Scan for the cell matching the given text and deliver its [x, y] coordinate at center. 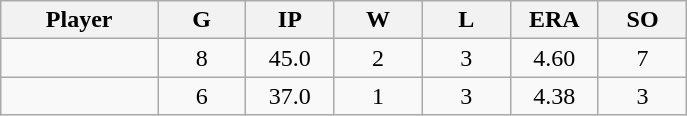
37.0 [290, 96]
L [466, 20]
G [202, 20]
4.38 [554, 96]
7 [642, 58]
8 [202, 58]
45.0 [290, 58]
ERA [554, 20]
1 [378, 96]
2 [378, 58]
6 [202, 96]
W [378, 20]
Player [80, 20]
IP [290, 20]
SO [642, 20]
4.60 [554, 58]
